Capture the cell that displays the provided text and extract its [X, Y] central coordinate. 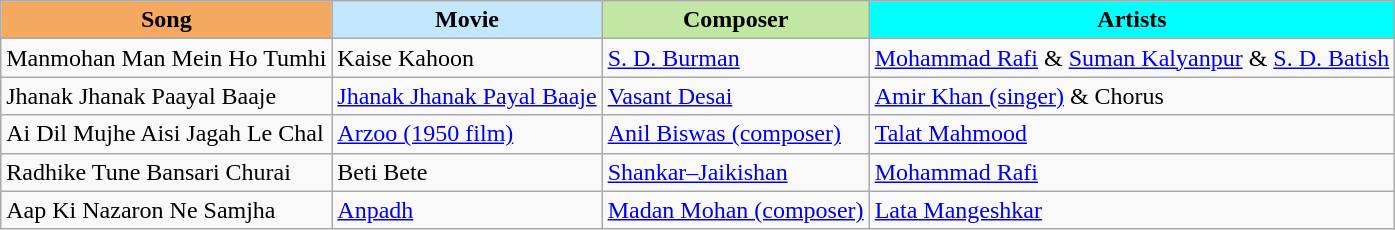
Movie [467, 20]
Talat Mahmood [1132, 134]
Kaise Kahoon [467, 58]
Mohammad Rafi & Suman Kalyanpur & S. D. Batish [1132, 58]
Anil Biswas (composer) [736, 134]
Amir Khan (singer) & Chorus [1132, 96]
Aap Ki Nazaron Ne Samjha [166, 210]
Lata Mangeshkar [1132, 210]
Artists [1132, 20]
S. D. Burman [736, 58]
Jhanak Jhanak Payal Baaje [467, 96]
Arzoo (1950 film) [467, 134]
Song [166, 20]
Ai Dil Mujhe Aisi Jagah Le Chal [166, 134]
Beti Bete [467, 172]
Radhike Tune Bansari Churai [166, 172]
Jhanak Jhanak Paayal Baaje [166, 96]
Madan Mohan (composer) [736, 210]
Composer [736, 20]
Mohammad Rafi [1132, 172]
Manmohan Man Mein Ho Tumhi [166, 58]
Vasant Desai [736, 96]
Anpadh [467, 210]
Shankar–Jaikishan [736, 172]
